Output the [X, Y] coordinate of the center of the cell containing the given text.  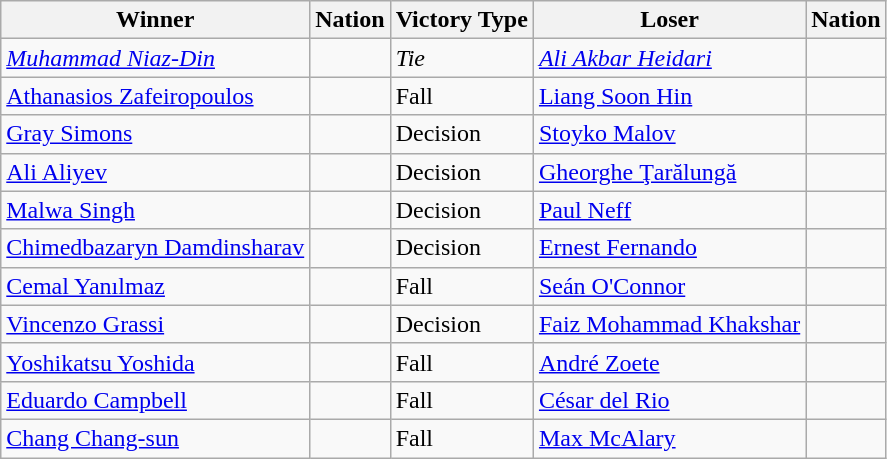
Ernest Fernando [669, 248]
Gray Simons [156, 134]
Yoshikatsu Yoshida [156, 362]
Faiz Mohammad Khakshar [669, 324]
Paul Neff [669, 210]
Winner [156, 20]
Liang Soon Hin [669, 96]
Chang Chang-sun [156, 438]
Ali Aliyev [156, 172]
Gheorghe Ţarălungă [669, 172]
Vincenzo Grassi [156, 324]
Victory Type [462, 20]
Ali Akbar Heidari [669, 58]
Malwa Singh [156, 210]
Max McAlary [669, 438]
Seán O'Connor [669, 286]
Athanasios Zafeiropoulos [156, 96]
Loser [669, 20]
Stoyko Malov [669, 134]
André Zoete [669, 362]
Cemal Yanılmaz [156, 286]
César del Rio [669, 400]
Tie [462, 58]
Chimedbazaryn Damdinsharav [156, 248]
Muhammad Niaz-Din [156, 58]
Eduardo Campbell [156, 400]
